Identify which cell holds the provided text, then report its (X, Y) central coordinate. 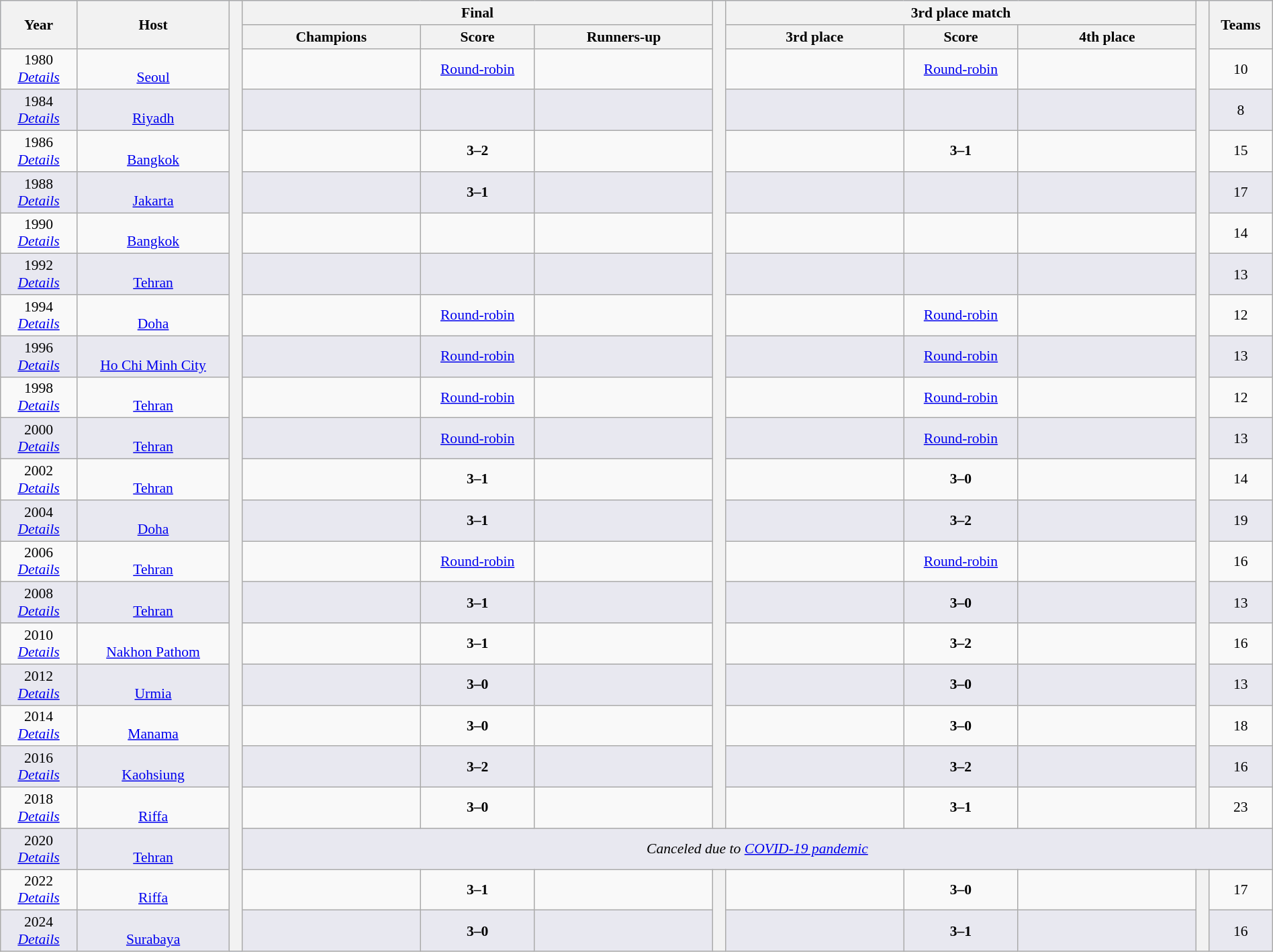
Riyadh (153, 110)
4th place (1106, 37)
Kaohsiung (153, 767)
2022Details (39, 890)
19 (1241, 521)
10 (1241, 68)
1992Details (39, 274)
1994Details (39, 316)
1980Details (39, 68)
Urmia (153, 685)
Champions (332, 37)
2000Details (39, 439)
Canceled due to COVID-19 pandemic (757, 849)
1986Details (39, 152)
1988Details (39, 192)
8 (1241, 110)
Jakarta (153, 192)
23 (1241, 808)
Ho Chi Minh City (153, 356)
2002Details (39, 479)
2024Details (39, 931)
Surabaya (153, 931)
Nakhon Pathom (153, 643)
15 (1241, 152)
Teams (1241, 24)
1998Details (39, 397)
Year (39, 24)
1984Details (39, 110)
1990Details (39, 234)
Final (478, 13)
Host (153, 24)
Manama (153, 725)
Seoul (153, 68)
3rd place match (961, 13)
1996Details (39, 356)
2014Details (39, 725)
2006Details (39, 561)
2004Details (39, 521)
2010Details (39, 643)
18 (1241, 725)
Runners-up (623, 37)
2020Details (39, 849)
2008Details (39, 603)
2012Details (39, 685)
2016Details (39, 767)
3rd place (815, 37)
2018Details (39, 808)
